Output the (x, y) coordinate of the center of the cell containing the given text.  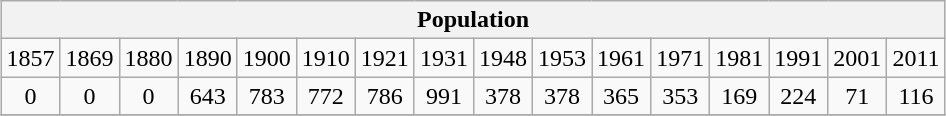
786 (384, 96)
71 (858, 96)
224 (798, 96)
2001 (858, 58)
169 (740, 96)
1880 (148, 58)
2011 (916, 58)
Population (473, 20)
353 (680, 96)
1953 (562, 58)
1961 (622, 58)
1890 (208, 58)
1948 (502, 58)
1991 (798, 58)
1921 (384, 58)
1857 (30, 58)
116 (916, 96)
991 (444, 96)
772 (326, 96)
783 (266, 96)
1910 (326, 58)
365 (622, 96)
1869 (90, 58)
1931 (444, 58)
1971 (680, 58)
1981 (740, 58)
643 (208, 96)
1900 (266, 58)
